Scan for the cell matching the given text and deliver its [X, Y] coordinate at center. 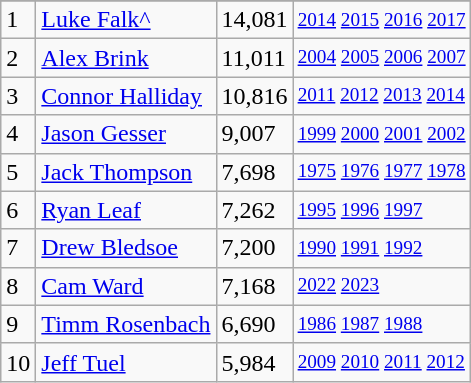
8 [18, 286]
1 [18, 20]
11,011 [254, 58]
Ryan Leaf [126, 210]
7,200 [254, 248]
Luke Falk^ [126, 20]
2 [18, 58]
2011 2012 2013 2014 [382, 96]
2009 2010 2011 2012 [382, 362]
5,984 [254, 362]
6 [18, 210]
10 [18, 362]
1999 2000 2001 2002 [382, 134]
10,816 [254, 96]
Jason Gesser [126, 134]
Cam Ward [126, 286]
3 [18, 96]
1986 1987 1988 [382, 324]
14,081 [254, 20]
9 [18, 324]
2014 2015 2016 2017 [382, 20]
7 [18, 248]
2022 2023 [382, 286]
5 [18, 172]
1995 1996 1997 [382, 210]
Alex Brink [126, 58]
Drew Bledsoe [126, 248]
Timm Rosenbach [126, 324]
2004 2005 2006 2007 [382, 58]
4 [18, 134]
6,690 [254, 324]
7,698 [254, 172]
7,262 [254, 210]
Connor Halliday [126, 96]
Jeff Tuel [126, 362]
9,007 [254, 134]
1975 1976 1977 1978 [382, 172]
1990 1991 1992 [382, 248]
7,168 [254, 286]
Jack Thompson [126, 172]
